Find where the given text appears and provide that cell's center as [x, y] coordinate. 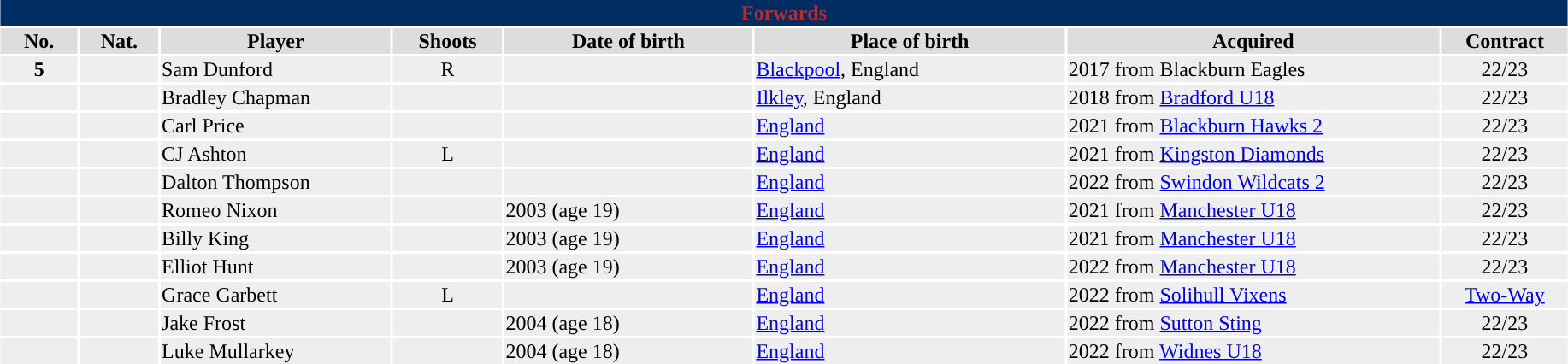
Luke Mullarkey [276, 351]
Carl Price [276, 126]
Dalton Thompson [276, 182]
Bradley Chapman [276, 97]
Two-Way [1505, 295]
Place of birth [910, 41]
Elliot Hunt [276, 267]
R [448, 69]
No. [39, 41]
2017 from Blackburn Eagles [1253, 69]
5 [39, 69]
Acquired [1253, 41]
CJ Ashton [276, 154]
Blackpool, England [910, 69]
2022 from Manchester U18 [1253, 267]
Jake Frost [276, 323]
2022 from Swindon Wildcats 2 [1253, 182]
2021 from Blackburn Hawks 2 [1253, 126]
Date of birth [628, 41]
Contract [1505, 41]
2022 from Solihull Vixens [1253, 295]
Romeo Nixon [276, 210]
Grace Garbett [276, 295]
Ilkley, England [910, 97]
Billy King [276, 238]
Forwards [783, 13]
2022 from Sutton Sting [1253, 323]
2022 from Widnes U18 [1253, 351]
Sam Dunford [276, 69]
Nat. [120, 41]
2018 from Bradford U18 [1253, 97]
2021 from Kingston Diamonds [1253, 154]
Player [276, 41]
Shoots [448, 41]
